Extract the [X, Y] coordinate from the center of the cell holding the provided text.  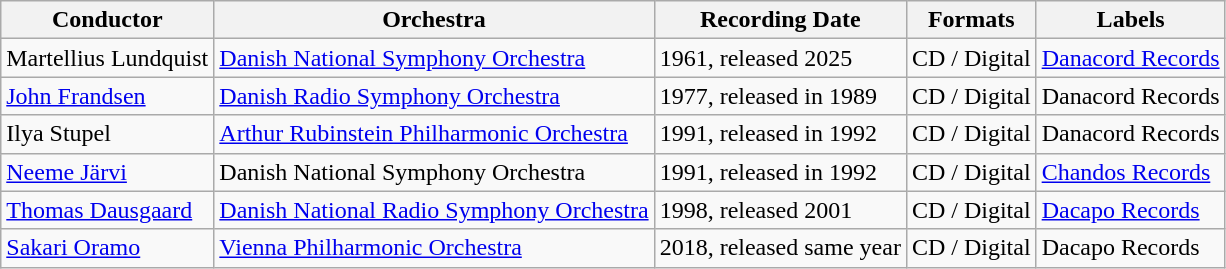
Danish Radio Symphony Orchestra [434, 96]
Danish National Radio Symphony Orchestra [434, 210]
2018, released same year [780, 248]
Thomas Dausgaard [108, 210]
Chandos Records [1130, 172]
Arthur Rubinstein Philharmonic Orchestra [434, 134]
1998, released 2001 [780, 210]
1977, released in 1989 [780, 96]
Ilya Stupel [108, 134]
Formats [971, 20]
Martellius Lundquist [108, 58]
Sakari Oramo [108, 248]
Vienna Philharmonic Orchestra [434, 248]
1961, released 2025 [780, 58]
Neeme Järvi [108, 172]
Labels [1130, 20]
Orchestra [434, 20]
Recording Date [780, 20]
Conductor [108, 20]
John Frandsen [108, 96]
